Provide the (X, Y) coordinate of the cell's center where the given text is located.  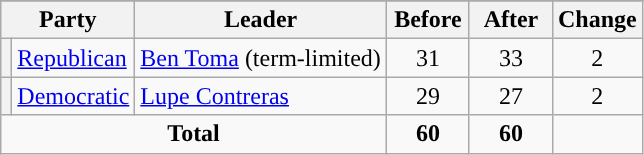
Ben Toma (term-limited) (261, 58)
33 (510, 58)
Before (428, 20)
After (510, 20)
Total (194, 134)
29 (428, 96)
Party (68, 20)
27 (510, 96)
Change (597, 20)
Democratic (74, 96)
Leader (261, 20)
31 (428, 58)
Lupe Contreras (261, 96)
Republican (74, 58)
